Return [X, Y] of the center of cell containing provided text 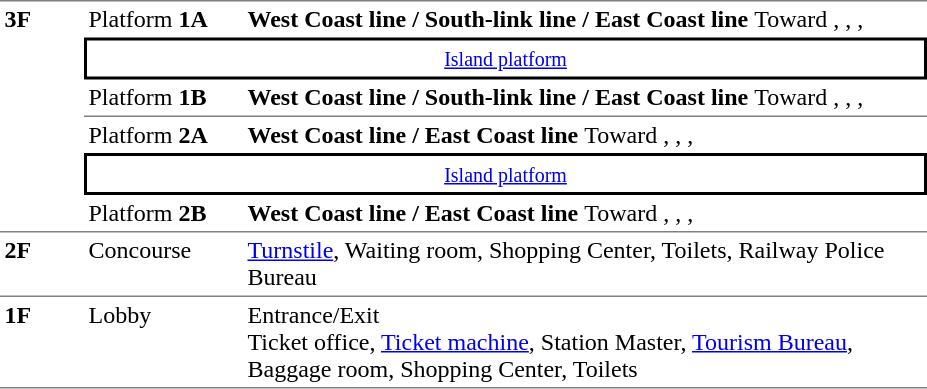
Lobby [164, 343]
2F [42, 264]
Concourse [164, 264]
Platform 2B [164, 214]
Platform 1A [164, 19]
Platform 1B [164, 99]
Turnstile, Waiting room, Shopping Center, Toilets, Railway Police Bureau [585, 264]
1F [42, 343]
3F [42, 58]
Entrance/Exit Ticket office, Ticket machine, Station Master, Tourism Bureau, Baggage room, Shopping Center, Toilets [585, 343]
Platform 2A [164, 135]
